Determine the [X, Y] coordinate at the center of the cell enclosing the given text.  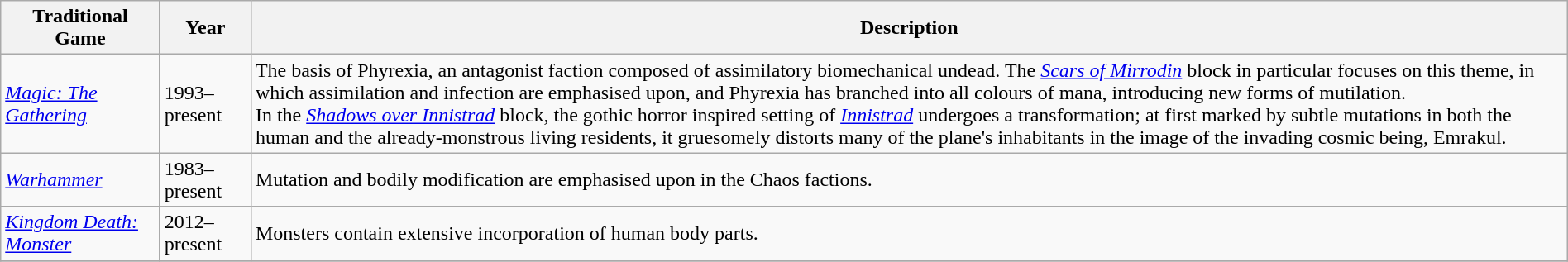
Description [909, 28]
Kingdom Death: Monster [81, 233]
Traditional Game [81, 28]
Year [205, 28]
Magic: The Gathering [81, 104]
Warhammer [81, 180]
1993–present [205, 104]
1983–present [205, 180]
Monsters contain extensive incorporation of human body parts. [909, 233]
2012–present [205, 233]
Mutation and bodily modification are emphasised upon in the Chaos factions. [909, 180]
